Detect which cell encompasses the target text, then output its [X, Y] center coordinate. 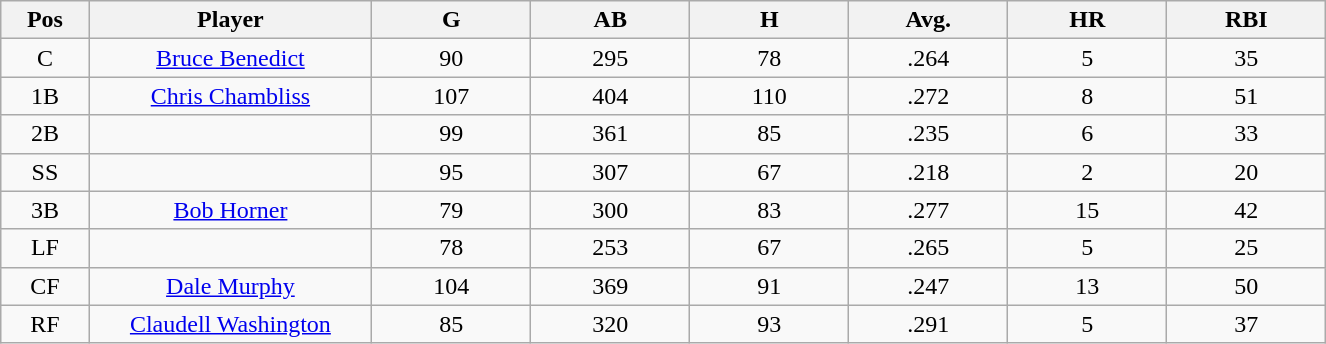
AB [610, 20]
2B [45, 134]
51 [1246, 96]
RF [45, 324]
295 [610, 58]
361 [610, 134]
Pos [45, 20]
G [452, 20]
110 [770, 96]
25 [1246, 248]
.247 [928, 286]
CF [45, 286]
369 [610, 286]
83 [770, 210]
.272 [928, 96]
20 [1246, 172]
LF [45, 248]
.265 [928, 248]
.218 [928, 172]
2 [1088, 172]
Dale Murphy [230, 286]
HR [1088, 20]
.235 [928, 134]
253 [610, 248]
307 [610, 172]
35 [1246, 58]
H [770, 20]
.291 [928, 324]
37 [1246, 324]
Bruce Benedict [230, 58]
95 [452, 172]
33 [1246, 134]
6 [1088, 134]
104 [452, 286]
Player [230, 20]
404 [610, 96]
1B [45, 96]
Bob Horner [230, 210]
Claudell Washington [230, 324]
3B [45, 210]
320 [610, 324]
Avg. [928, 20]
SS [45, 172]
15 [1088, 210]
107 [452, 96]
99 [452, 134]
C [45, 58]
300 [610, 210]
.277 [928, 210]
93 [770, 324]
RBI [1246, 20]
79 [452, 210]
42 [1246, 210]
50 [1246, 286]
90 [452, 58]
91 [770, 286]
.264 [928, 58]
8 [1088, 96]
13 [1088, 286]
Chris Chambliss [230, 96]
